For the text-containing cell, return its midpoint in [x, y] coordinate format. 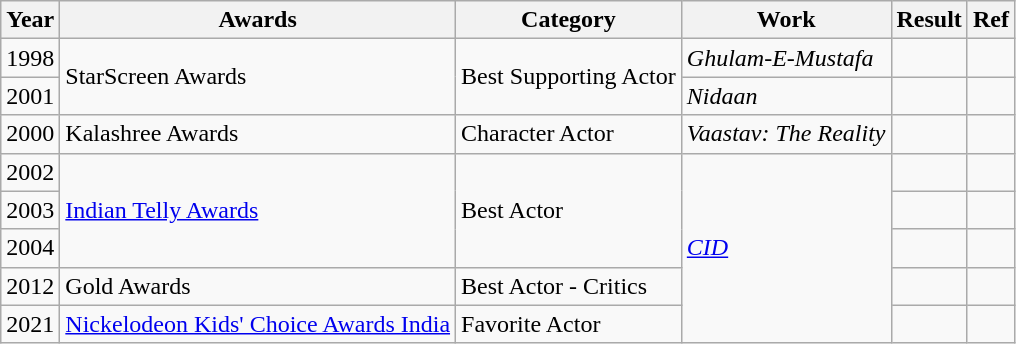
2003 [30, 210]
Ghulam-E-Mustafa [786, 58]
Ref [990, 20]
Work [786, 20]
2000 [30, 134]
2021 [30, 324]
Year [30, 20]
Indian Telly Awards [258, 210]
Kalashree Awards [258, 134]
1998 [30, 58]
CID [786, 248]
Nickelodeon Kids' Choice Awards India [258, 324]
2002 [30, 172]
2001 [30, 96]
Result [929, 20]
Gold Awards [258, 286]
Favorite Actor [569, 324]
Awards [258, 20]
Best Actor - Critics [569, 286]
Nidaan [786, 96]
Best Actor [569, 210]
Character Actor [569, 134]
StarScreen Awards [258, 77]
Best Supporting Actor [569, 77]
2012 [30, 286]
2004 [30, 248]
Category [569, 20]
Vaastav: The Reality [786, 134]
